Capture the cell that displays the provided text and extract its (x, y) central coordinate. 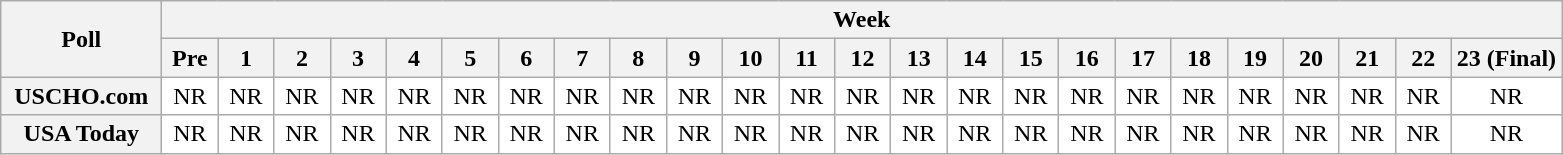
3 (358, 58)
11 (806, 58)
23 (Final) (1506, 58)
15 (1031, 58)
USA Today (82, 134)
18 (1199, 58)
Poll (82, 39)
14 (975, 58)
5 (470, 58)
21 (1367, 58)
4 (414, 58)
USCHO.com (82, 96)
1 (246, 58)
19 (1255, 58)
6 (526, 58)
20 (1311, 58)
16 (1087, 58)
12 (863, 58)
2 (302, 58)
8 (638, 58)
13 (919, 58)
7 (582, 58)
10 (750, 58)
22 (1423, 58)
Pre (190, 58)
9 (694, 58)
Week (862, 20)
17 (1143, 58)
